Pinpoint the cell where the given text exists, returning its (x, y) midpoint coordinate. 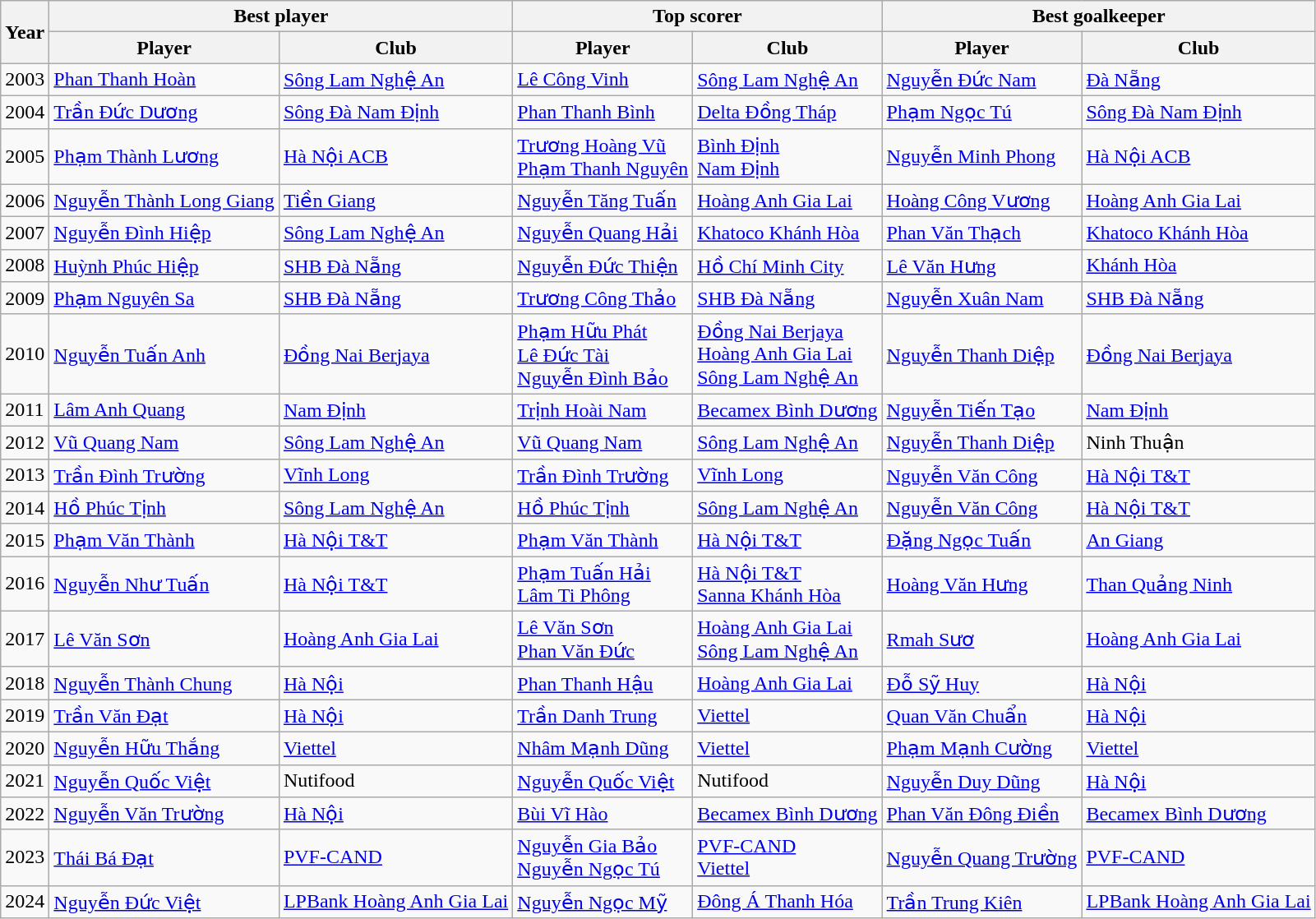
Huỳnh Phúc Hiệp (164, 266)
Top scorer (697, 16)
2017 (25, 639)
Nguyễn Đình Hiệp (164, 233)
Nguyễn Đức Nam (981, 80)
Rmah Sươ (981, 639)
2010 (25, 353)
Best goalkeeper (1098, 16)
Nguyễn Thành Chung (164, 683)
Nguyễn Đức Việt (164, 902)
Đông Á Thanh Hóa (787, 902)
2004 (25, 112)
2006 (25, 201)
2021 (25, 781)
Phan Thanh Bình (603, 112)
Lê Văn Sơn (164, 639)
Phan Văn Đông Điền (981, 814)
Phạm Ngọc Tú (981, 112)
Nguyễn Văn Trường (164, 814)
2020 (25, 748)
2014 (25, 508)
Đặng Ngọc Tuấn (981, 540)
Đồng Nai BerjayaHoàng Anh Gia LaiSông Lam Nghệ An (787, 353)
Lê Công Vinh (603, 80)
Nguyễn Ngọc Mỹ (603, 902)
Trần Danh Trung (603, 716)
2019 (25, 716)
2015 (25, 540)
Phạm Nguyên Sa (164, 298)
2003 (25, 80)
Phạm Thành Lương (164, 156)
Nguyễn Đức Thiện (603, 266)
2016 (25, 584)
PVF-CANDViettel (787, 857)
Nguyễn Gia BảoNguyễn Ngọc Tú (603, 857)
2023 (25, 857)
Ninh Thuận (1198, 442)
Nguyễn Quang Trường (981, 857)
Phạm Hữu PhátLê Đức TàiNguyễn Đình Bảo (603, 353)
2011 (25, 410)
Nguyễn Duy Dũng (981, 781)
2008 (25, 266)
2018 (25, 683)
Lê Văn SơnPhan Văn Đức (603, 639)
Phan Văn Thạch (981, 233)
Trần Văn Đạt (164, 716)
2024 (25, 902)
2009 (25, 298)
Thái Bá Đạt (164, 857)
Quan Văn Chuẩn (981, 716)
2007 (25, 233)
2005 (25, 156)
Trương Hoàng VũPhạm Thanh Nguyên (603, 156)
Phan Thanh Hoàn (164, 80)
2012 (25, 442)
Khánh Hòa (1198, 266)
Phạm Mạnh Cường (981, 748)
Nguyễn Hữu Thắng (164, 748)
Year (25, 32)
Nguyễn Xuân Nam (981, 298)
Best player (281, 16)
Lê Văn Hưng (981, 266)
Hà Nội T&TSanna Khánh Hòa (787, 584)
Hoàng Anh Gia LaiSông Lam Nghệ An (787, 639)
Phan Thanh Hậu (603, 683)
Nguyễn Minh Phong (981, 156)
Tiền Giang (395, 201)
Đà Nẵng (1198, 80)
Bình ĐịnhNam Định (787, 156)
Nguyễn Như Tuấn (164, 584)
Lâm Anh Quang (164, 410)
Nguyễn Quang Hải (603, 233)
Hoàng Văn Hưng (981, 584)
Hoàng Công Vương (981, 201)
Than Quảng Ninh (1198, 584)
Đỗ Sỹ Huy (981, 683)
Nguyễn Tăng Tuấn (603, 201)
Trần Trung Kiên (981, 902)
Nguyễn Tuấn Anh (164, 353)
Nguyễn Tiến Tạo (981, 410)
Trịnh Hoài Nam (603, 410)
Trương Công Thảo (603, 298)
2022 (25, 814)
An Giang (1198, 540)
Trần Đức Dương (164, 112)
Phạm Tuấn HảiLâm Ti Phông (603, 584)
Bùi Vĩ Hào (603, 814)
Nguyễn Thành Long Giang (164, 201)
Nhâm Mạnh Dũng (603, 748)
Delta Đồng Tháp (787, 112)
Hồ Chí Minh City (787, 266)
2013 (25, 475)
